Return the [x, y] coordinate for the center point of the cell that contains the specified text.  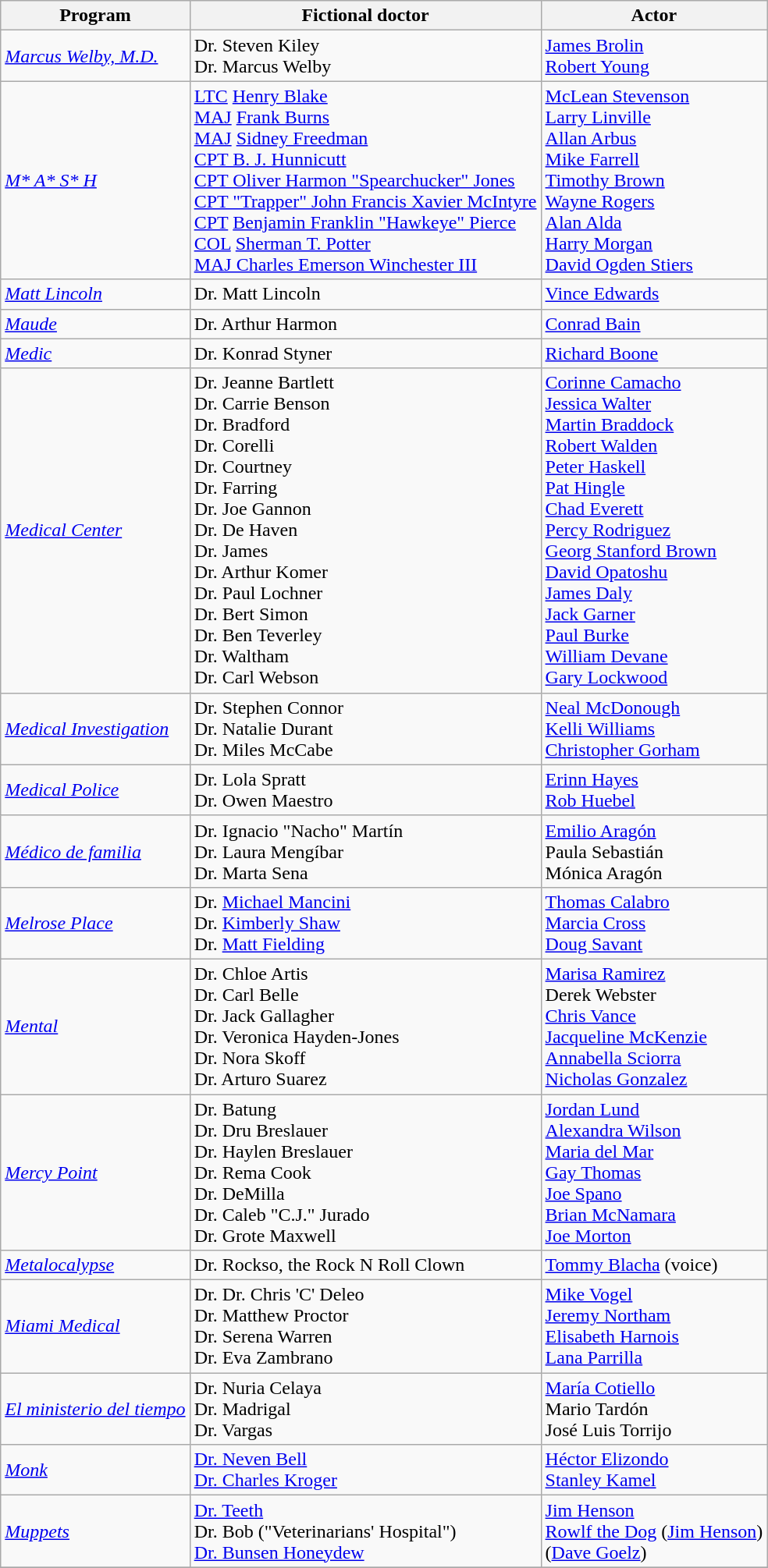
Dr. Rockso, the Rock N Roll Clown [365, 1265]
Héctor ElizondoStanley Kamel [654, 1470]
Dr. BatungDr. Dru BreslauerDr. Haylen BreslauerDr. Rema CookDr. DeMillaDr. Caleb "C.J." JuradoDr. Grote Maxwell [365, 1172]
Mercy Point [95, 1172]
El ministerio del tiempo [95, 1409]
Maude [95, 324]
Dr. Nuria CelayaDr. MadrigalDr. Vargas [365, 1409]
Mental [95, 1027]
Dr. Arthur Harmon [365, 324]
Thomas CalabroMarcia CrossDoug Savant [654, 923]
Dr. TeethDr. Bob ("Veterinarians' Hospital")Dr. Bunsen Honeydew [365, 1531]
Richard Boone [654, 353]
Metalocalypse [95, 1265]
Miami Medical [95, 1326]
Matt Lincoln [95, 294]
Jim HensonRowlf the Dog (Jim Henson)(Dave Goelz) [654, 1531]
María CotielloMario TardónJosé Luis Torrijo [654, 1409]
Dr. Neven BellDr. Charles Kroger [365, 1470]
Médico de familia [95, 851]
Program [95, 16]
Dr. Chloe ArtisDr. Carl BelleDr. Jack GallagherDr. Veronica Hayden-JonesDr. Nora SkoffDr. Arturo Suarez [365, 1027]
Vince Edwards [654, 294]
Jordan LundAlexandra WilsonMaria del MarGay ThomasJoe SpanoBrian McNamaraJoe Morton [654, 1172]
Dr. Dr. Chris 'C' DeleoDr. Matthew ProctorDr. Serena WarrenDr. Eva Zambrano [365, 1326]
Actor [654, 16]
Dr. Ignacio "Nacho" MartínDr. Laura MengíbarDr. Marta Sena [365, 851]
Medical Investigation [95, 729]
Mike VogelJeremy NorthamElisabeth HarnoisLana Parrilla [654, 1326]
Muppets [95, 1531]
Fictional doctor [365, 16]
Medic [95, 353]
Dr. Steven KileyDr. Marcus Welby [365, 56]
McLean StevensonLarry LinvilleAllan ArbusMike FarrellTimothy BrownWayne RogersAlan AldaHarry MorganDavid Ogden Stiers [654, 180]
Monk [95, 1470]
Marisa RamirezDerek WebsterChris VanceJacqueline McKenzieAnnabella SciorraNicholas Gonzalez [654, 1027]
Dr. Michael ManciniDr. Kimberly ShawDr. Matt Fielding [365, 923]
Erinn HayesRob Huebel [654, 789]
Medical Police [95, 789]
Neal McDonoughKelli WilliamsChristopher Gorham [654, 729]
Medical Center [95, 530]
James BrolinRobert Young [654, 56]
M* A* S* H [95, 180]
Emilio AragónPaula SebastiánMónica Aragón [654, 851]
Conrad Bain [654, 324]
Marcus Welby, M.D. [95, 56]
Tommy Blacha (voice) [654, 1265]
Dr. Lola SprattDr. Owen Maestro [365, 789]
Dr. Konrad Styner [365, 353]
Dr. Matt Lincoln [365, 294]
Melrose Place [95, 923]
Dr. Stephen ConnorDr. Natalie DurantDr. Miles McCabe [365, 729]
